Detect which cell encompasses the target text, then output its [X, Y] center coordinate. 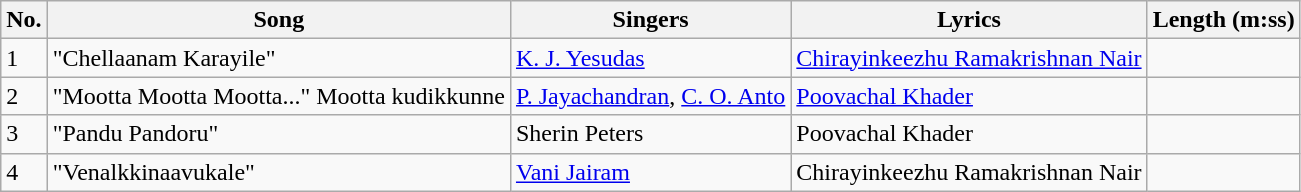
Vani Jairam [650, 172]
Sherin Peters [650, 134]
P. Jayachandran, C. O. Anto [650, 96]
4 [24, 172]
"Chellaanam Karayile" [278, 58]
1 [24, 58]
K. J. Yesudas [650, 58]
Singers [650, 20]
2 [24, 96]
Lyrics [969, 20]
3 [24, 134]
"Mootta Mootta Mootta..." Mootta kudikkunne [278, 96]
"Pandu Pandoru" [278, 134]
Song [278, 20]
No. [24, 20]
"Venalkkinaavukale" [278, 172]
Length (m:ss) [1224, 20]
